For the text-containing cell, return its midpoint in [X, Y] coordinate format. 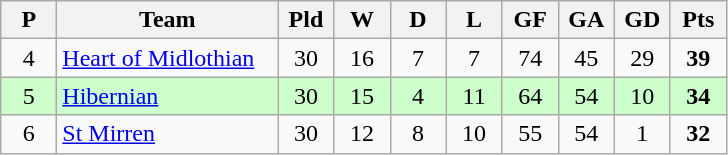
55 [530, 134]
5 [29, 96]
Pld [306, 20]
74 [530, 58]
GF [530, 20]
12 [362, 134]
1 [642, 134]
8 [418, 134]
GD [642, 20]
32 [698, 134]
W [362, 20]
Heart of Midlothian [168, 58]
Hibernian [168, 96]
11 [474, 96]
GA [586, 20]
P [29, 20]
15 [362, 96]
39 [698, 58]
6 [29, 134]
29 [642, 58]
Pts [698, 20]
Team [168, 20]
45 [586, 58]
D [418, 20]
St Mirren [168, 134]
L [474, 20]
34 [698, 96]
64 [530, 96]
16 [362, 58]
